Find where the given text appears and provide that cell's center as [X, Y] coordinate. 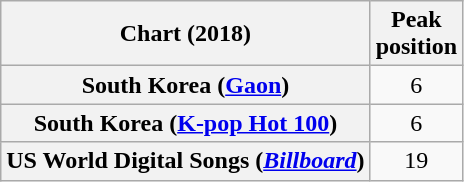
Chart (2018) [186, 34]
South Korea (K-pop Hot 100) [186, 123]
19 [416, 161]
US World Digital Songs (Billboard) [186, 161]
Peakposition [416, 34]
South Korea (Gaon) [186, 85]
